Identify which cell holds the provided text, then report its [X, Y] central coordinate. 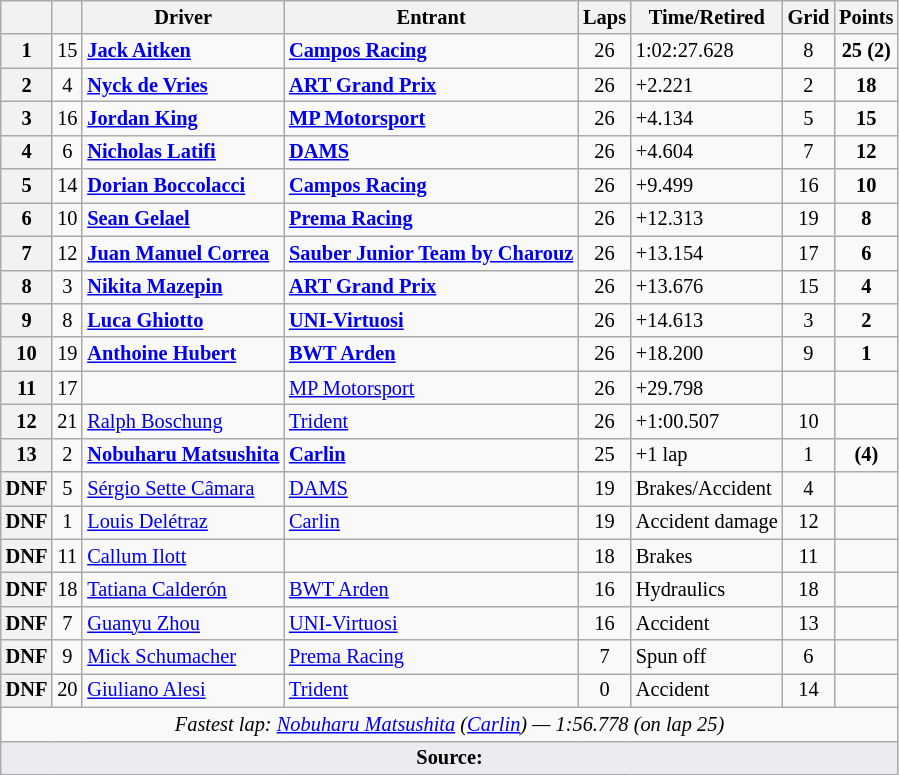
Nyck de Vries [183, 85]
Dorian Boccolacci [183, 186]
Luca Ghiotto [183, 320]
Jack Aitken [183, 51]
+29.798 [707, 388]
Louis Delétraz [183, 522]
Juan Manuel Correa [183, 253]
+2.221 [707, 85]
Mick Schumacher [183, 657]
Fastest lap: Nobuharu Matsushita (Carlin) — 1:56.778 (on lap 25) [450, 724]
Sérgio Sette Câmara [183, 489]
Sauber Junior Team by Charouz [431, 253]
+18.200 [707, 354]
Nobuharu Matsushita [183, 455]
Source: [450, 758]
Nikita Mazepin [183, 287]
Driver [183, 17]
Anthoine Hubert [183, 354]
Spun off [707, 657]
+12.313 [707, 219]
+14.613 [707, 320]
Time/Retired [707, 17]
21 [67, 421]
(4) [866, 455]
+1 lap [707, 455]
20 [67, 690]
+13.676 [707, 287]
+4.134 [707, 118]
Ralph Boschung [183, 421]
25 (2) [866, 51]
Points [866, 17]
+9.499 [707, 186]
+4.604 [707, 152]
Jordan King [183, 118]
Callum Ilott [183, 556]
Brakes [707, 556]
Hydraulics [707, 589]
0 [604, 690]
+1:00.507 [707, 421]
Laps [604, 17]
Grid [809, 17]
Brakes/Accident [707, 489]
Tatiana Calderón [183, 589]
Nicholas Latifi [183, 152]
1:02:27.628 [707, 51]
Sean Gelael [183, 219]
25 [604, 455]
Entrant [431, 17]
Accident damage [707, 522]
Guanyu Zhou [183, 623]
Giuliano Alesi [183, 690]
+13.154 [707, 253]
